Detect which cell encompasses the target text, then output its (x, y) center coordinate. 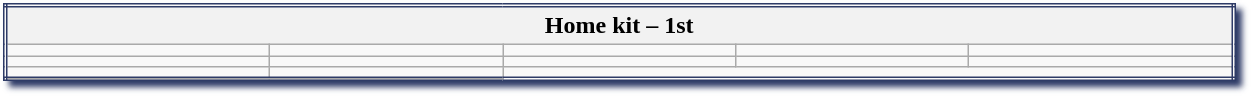
Home kit – 1st (619, 25)
